Determine the [x, y] coordinate at the center of the cell enclosing the given text.  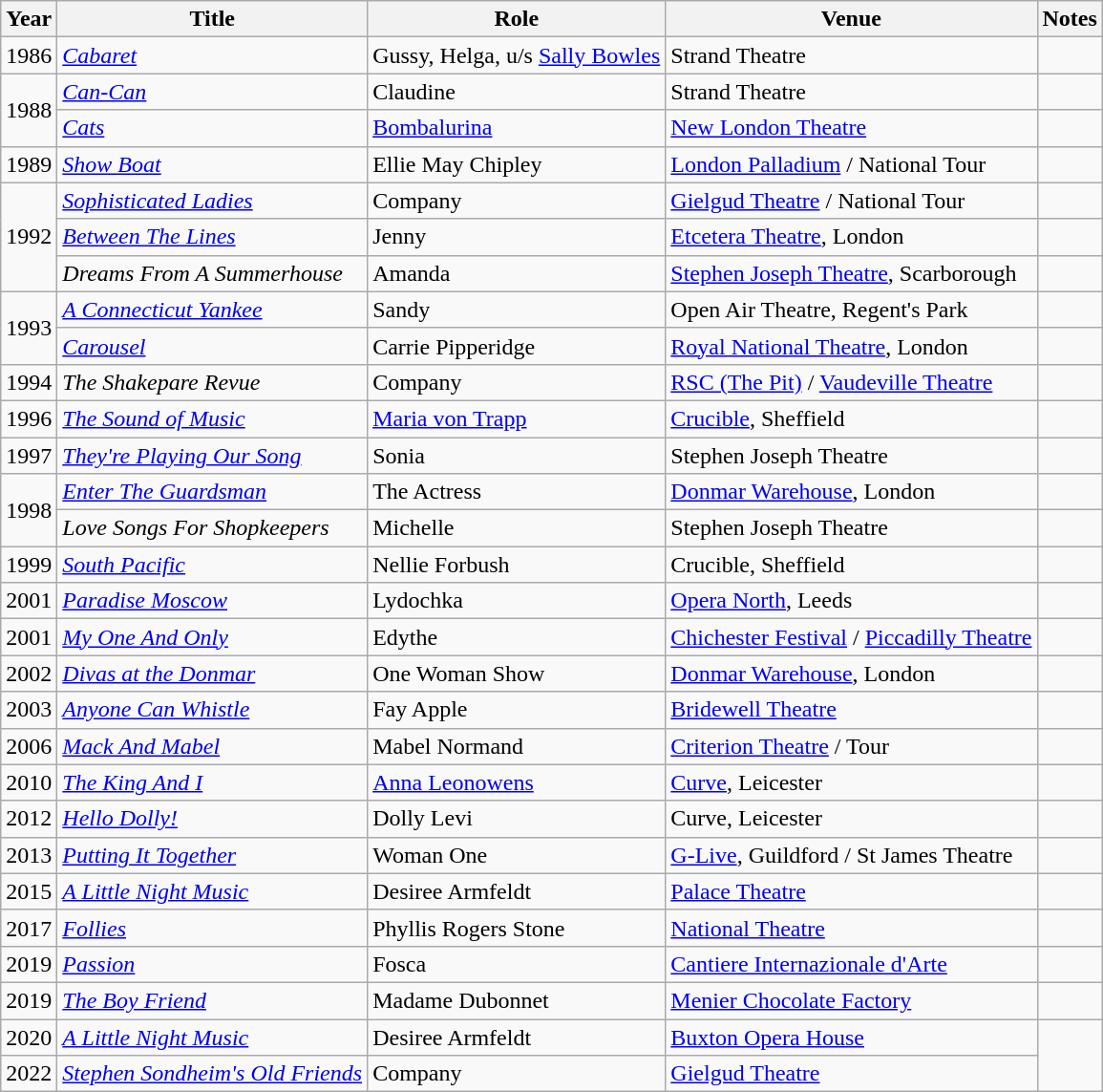
Divas at the Donmar [212, 674]
Stephen Joseph Theatre, Scarborough [852, 273]
Fosca [517, 964]
1996 [29, 418]
Edythe [517, 637]
Sophisticated Ladies [212, 201]
1989 [29, 164]
One Woman Show [517, 674]
Ellie May Chipley [517, 164]
Gielgud Theatre / National Tour [852, 201]
2017 [29, 928]
Mabel Normand [517, 746]
Opera North, Leeds [852, 601]
The Shakepare Revue [212, 382]
Cats [212, 128]
Open Air Theatre, Regent's Park [852, 310]
Sandy [517, 310]
Mack And Mabel [212, 746]
1992 [29, 237]
1993 [29, 328]
2002 [29, 674]
Paradise Moscow [212, 601]
The King And I [212, 782]
Etcetera Theatre, London [852, 237]
South Pacific [212, 565]
RSC (The Pit) / Vaudeville Theatre [852, 382]
1986 [29, 55]
Follies [212, 928]
Chichester Festival / Piccadilly Theatre [852, 637]
Jenny [517, 237]
Palace Theatre [852, 891]
2006 [29, 746]
Maria von Trapp [517, 418]
Role [517, 19]
Enter The Guardsman [212, 492]
Putting It Together [212, 855]
2022 [29, 1074]
2015 [29, 891]
Hello Dolly! [212, 819]
Love Songs For Shopkeepers [212, 528]
Woman One [517, 855]
Show Boat [212, 164]
They're Playing Our Song [212, 456]
A Connecticut Yankee [212, 310]
Royal National Theatre, London [852, 346]
2012 [29, 819]
The Boy Friend [212, 1000]
Buxton Opera House [852, 1037]
Gielgud Theatre [852, 1074]
My One And Only [212, 637]
Fay Apple [517, 710]
Criterion Theatre / Tour [852, 746]
G-Live, Guildford / St James Theatre [852, 855]
Dolly Levi [517, 819]
Claudine [517, 92]
Between The Lines [212, 237]
1998 [29, 510]
1999 [29, 565]
Menier Chocolate Factory [852, 1000]
1988 [29, 110]
Gussy, Helga, u/s Sally Bowles [517, 55]
Nellie Forbush [517, 565]
Anna Leonowens [517, 782]
Amanda [517, 273]
2020 [29, 1037]
The Sound of Music [212, 418]
Madame Dubonnet [517, 1000]
Notes [1070, 19]
New London Theatre [852, 128]
Can-Can [212, 92]
London Palladium / National Tour [852, 164]
The Actress [517, 492]
2003 [29, 710]
Dreams From A Summerhouse [212, 273]
Carousel [212, 346]
Cabaret [212, 55]
Bombalurina [517, 128]
Anyone Can Whistle [212, 710]
Phyllis Rogers Stone [517, 928]
1994 [29, 382]
Venue [852, 19]
Passion [212, 964]
1997 [29, 456]
Lydochka [517, 601]
Cantiere Internazionale d'Arte [852, 964]
Carrie Pipperidge [517, 346]
Sonia [517, 456]
2010 [29, 782]
Bridewell Theatre [852, 710]
Year [29, 19]
National Theatre [852, 928]
2013 [29, 855]
Stephen Sondheim's Old Friends [212, 1074]
Title [212, 19]
Michelle [517, 528]
